Extract the [X, Y] coordinate from the center of the cell holding the provided text.  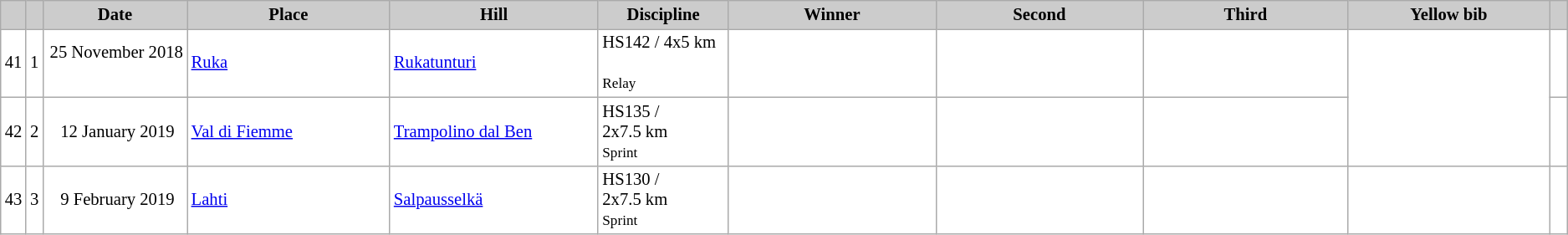
Winner [832, 14]
Salpausselkä [493, 200]
41 [13, 63]
Ruka [289, 63]
Val di Fiemme [289, 131]
HS135 / 2x7.5 km Sprint [662, 131]
1 [34, 63]
Date [115, 14]
Second [1039, 14]
Trampolino dal Ben [493, 131]
12 January 2019 [115, 131]
43 [13, 200]
Yellow bib [1448, 14]
Hill [493, 14]
HS130 / 2x7.5 km Sprint [662, 200]
2 [34, 131]
42 [13, 131]
Place [289, 14]
Lahti [289, 200]
HS142 / 4x5 km Relay [662, 63]
Rukatunturi [493, 63]
3 [34, 200]
9 February 2019 [115, 200]
Third [1246, 14]
Discipline [662, 14]
25 November 2018 [115, 63]
